Return (X, Y) of the center of cell containing provided text 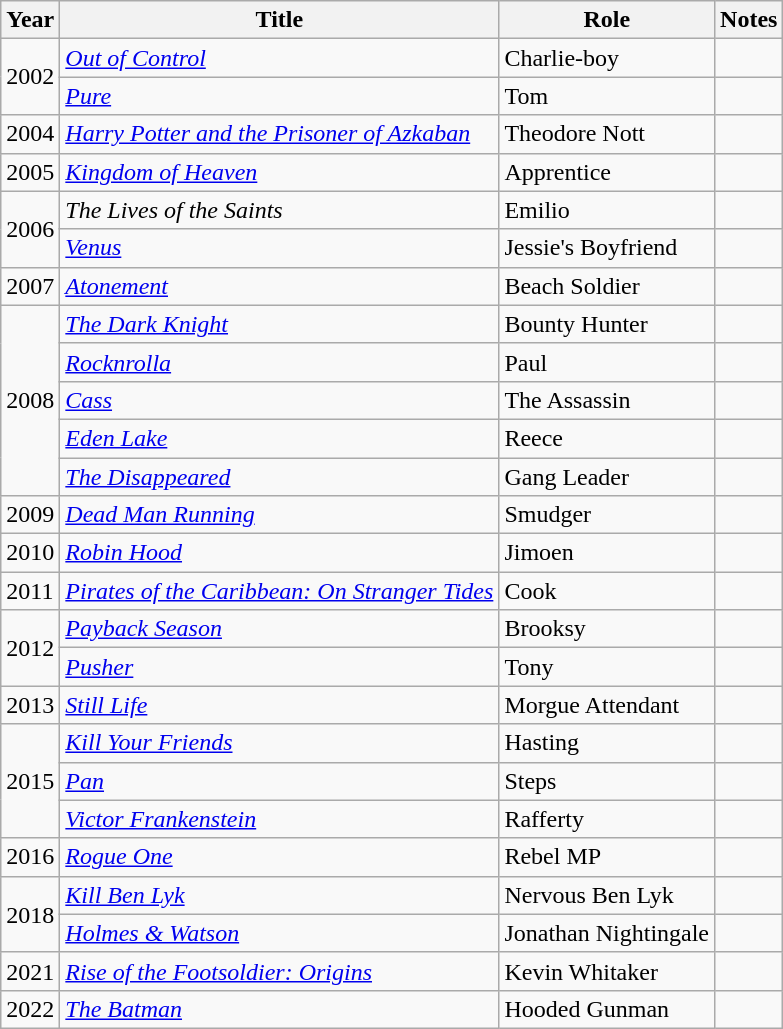
Apprentice (607, 172)
2015 (30, 781)
Payback Season (280, 629)
The Lives of the Saints (280, 210)
Cass (280, 400)
The Disappeared (280, 477)
Kevin Whitaker (607, 971)
Atonement (280, 286)
Paul (607, 362)
Jonathan Nightingale (607, 933)
Still Life (280, 705)
2013 (30, 705)
Out of Control (280, 58)
Harry Potter and the Prisoner of Azkaban (280, 134)
2021 (30, 971)
Title (280, 20)
2009 (30, 515)
Jimoen (607, 553)
Nervous Ben Lyk (607, 895)
Hooded Gunman (607, 1009)
2022 (30, 1009)
Emilio (607, 210)
2008 (30, 400)
Eden Lake (280, 438)
Steps (607, 781)
Venus (280, 248)
2002 (30, 77)
Holmes & Watson (280, 933)
Kingdom of Heaven (280, 172)
Gang Leader (607, 477)
Beach Soldier (607, 286)
Tony (607, 667)
Robin Hood (280, 553)
Victor Frankenstein (280, 819)
Rafferty (607, 819)
Hasting (607, 743)
Jessie's Boyfriend (607, 248)
Rogue One (280, 857)
Rise of the Footsoldier: Origins (280, 971)
Role (607, 20)
Dead Man Running (280, 515)
Bounty Hunter (607, 324)
Cook (607, 591)
2012 (30, 648)
Rebel MP (607, 857)
Pure (280, 96)
2005 (30, 172)
Brooksy (607, 629)
2016 (30, 857)
Year (30, 20)
2010 (30, 553)
Tom (607, 96)
Charlie-boy (607, 58)
2018 (30, 914)
2004 (30, 134)
Notes (749, 20)
Pan (280, 781)
Reece (607, 438)
The Batman (280, 1009)
The Dark Knight (280, 324)
2011 (30, 591)
2006 (30, 229)
Morgue Attendant (607, 705)
Rocknrolla (280, 362)
Smudger (607, 515)
Kill Your Friends (280, 743)
Theodore Nott (607, 134)
Pusher (280, 667)
The Assassin (607, 400)
Pirates of the Caribbean: On Stranger Tides (280, 591)
2007 (30, 286)
Kill Ben Lyk (280, 895)
